Extract the (X, Y) coordinate from the center of the cell holding the provided text.  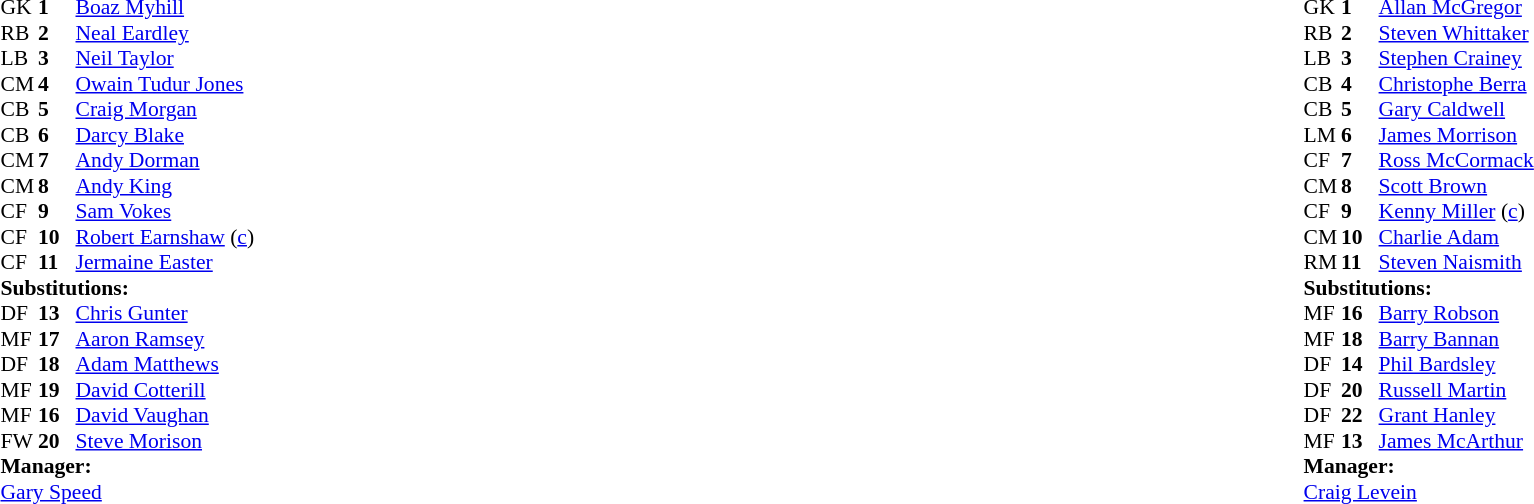
Chris Gunter (166, 313)
Steven Whittaker (1456, 33)
Steve Morison (166, 441)
Darcy Blake (166, 135)
Sam Vokes (166, 211)
FW (19, 441)
Adam Matthews (166, 365)
David Cotterill (166, 390)
Barry Robson (1456, 313)
Andy King (166, 186)
James Morrison (1456, 135)
Neal Eardley (166, 33)
Grant Hanley (1456, 415)
James McArthur (1456, 441)
Stephen Crainey (1456, 59)
Andy Dorman (166, 161)
Robert Earnshaw (c) (166, 237)
Kenny Miller (c) (1456, 211)
LM (1323, 135)
Gary Caldwell (1456, 109)
Charlie Adam (1456, 237)
Jermaine Easter (166, 263)
David Vaughan (166, 415)
Neil Taylor (166, 59)
RM (1323, 263)
14 (1360, 365)
Phil Bardsley (1456, 365)
Barry Bannan (1456, 339)
Steven Naismith (1456, 263)
Owain Tudur Jones (166, 84)
Russell Martin (1456, 390)
17 (57, 339)
Christophe Berra (1456, 84)
Aaron Ramsey (166, 339)
19 (57, 390)
Ross McCormack (1456, 161)
22 (1360, 415)
Scott Brown (1456, 186)
Craig Morgan (166, 109)
